Output the [X, Y] coordinate of the center of the cell containing the given text.  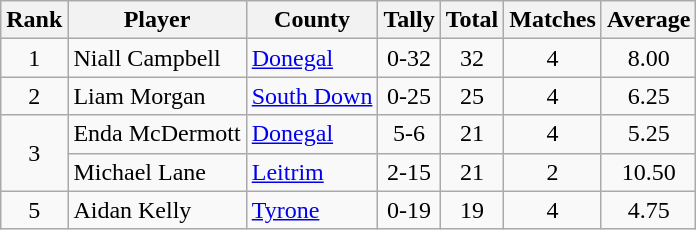
Player [157, 20]
25 [472, 96]
3 [34, 153]
4.75 [648, 210]
Enda McDermott [157, 134]
Average [648, 20]
Leitrim [312, 172]
5-6 [409, 134]
32 [472, 58]
8.00 [648, 58]
2-15 [409, 172]
County [312, 20]
Tyrone [312, 210]
6.25 [648, 96]
Tally [409, 20]
10.50 [648, 172]
0-19 [409, 210]
5.25 [648, 134]
Niall Campbell [157, 58]
Michael Lane [157, 172]
19 [472, 210]
Rank [34, 20]
South Down [312, 96]
Matches [553, 20]
Total [472, 20]
Liam Morgan [157, 96]
1 [34, 58]
0-32 [409, 58]
Aidan Kelly [157, 210]
5 [34, 210]
0-25 [409, 96]
